Capture the cell that displays the provided text and extract its [X, Y] central coordinate. 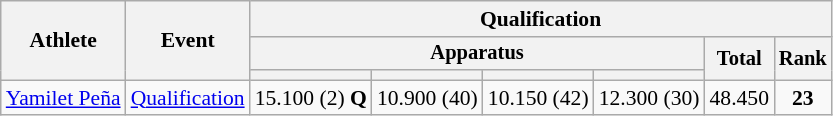
48.450 [740, 98]
23 [803, 98]
10.150 (42) [538, 98]
Total [740, 58]
Event [188, 40]
Rank [803, 58]
12.300 (30) [650, 98]
Apparatus [478, 54]
Athlete [64, 40]
10.900 (40) [428, 98]
Yamilet Peña [64, 98]
15.100 (2) Q [311, 98]
